Provide the [x, y] coordinate of the cell's center where the given text is located.  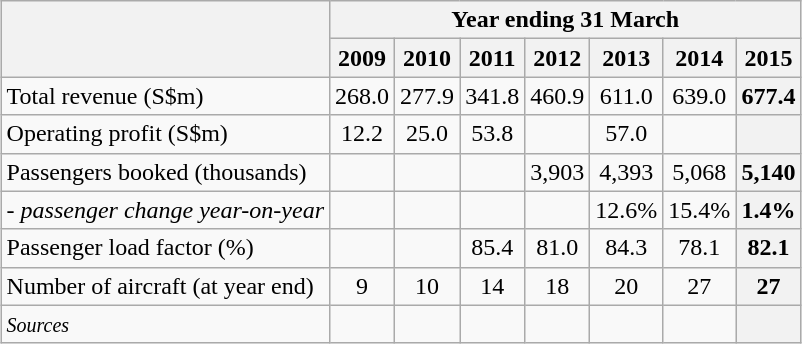
677.4 [768, 96]
4,393 [626, 172]
12.6% [626, 210]
15.4% [700, 210]
5,140 [768, 172]
Operating profit (S$m) [165, 134]
53.8 [492, 134]
5,068 [700, 172]
84.3 [626, 248]
57.0 [626, 134]
14 [492, 286]
1.4% [768, 210]
82.1 [768, 248]
Passengers booked (thousands) [165, 172]
268.0 [362, 96]
Year ending 31 March [566, 20]
9 [362, 286]
81.0 [558, 248]
2012 [558, 58]
2014 [700, 58]
460.9 [558, 96]
341.8 [492, 96]
Passenger load factor (%) [165, 248]
18 [558, 286]
2011 [492, 58]
2009 [362, 58]
10 [428, 286]
2010 [428, 58]
2013 [626, 58]
639.0 [700, 96]
Total revenue (S$m) [165, 96]
277.9 [428, 96]
- passenger change year-on-year [165, 210]
Number of aircraft (at year end) [165, 286]
611.0 [626, 96]
20 [626, 286]
85.4 [492, 248]
3,903 [558, 172]
78.1 [700, 248]
Sources [165, 324]
25.0 [428, 134]
12.2 [362, 134]
2015 [768, 58]
